Search for the cell housing the specified text and yield its (X, Y) center coordinate. 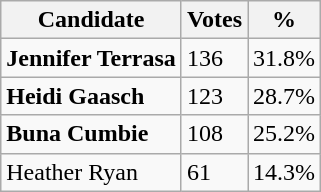
Heidi Gaasch (92, 96)
Votes (214, 20)
61 (214, 172)
Buna Cumbie (92, 134)
31.8% (284, 58)
Jennifer Terrasa (92, 58)
14.3% (284, 172)
28.7% (284, 96)
136 (214, 58)
108 (214, 134)
Candidate (92, 20)
Heather Ryan (92, 172)
% (284, 20)
25.2% (284, 134)
123 (214, 96)
